Capture the cell that displays the provided text and extract its (x, y) central coordinate. 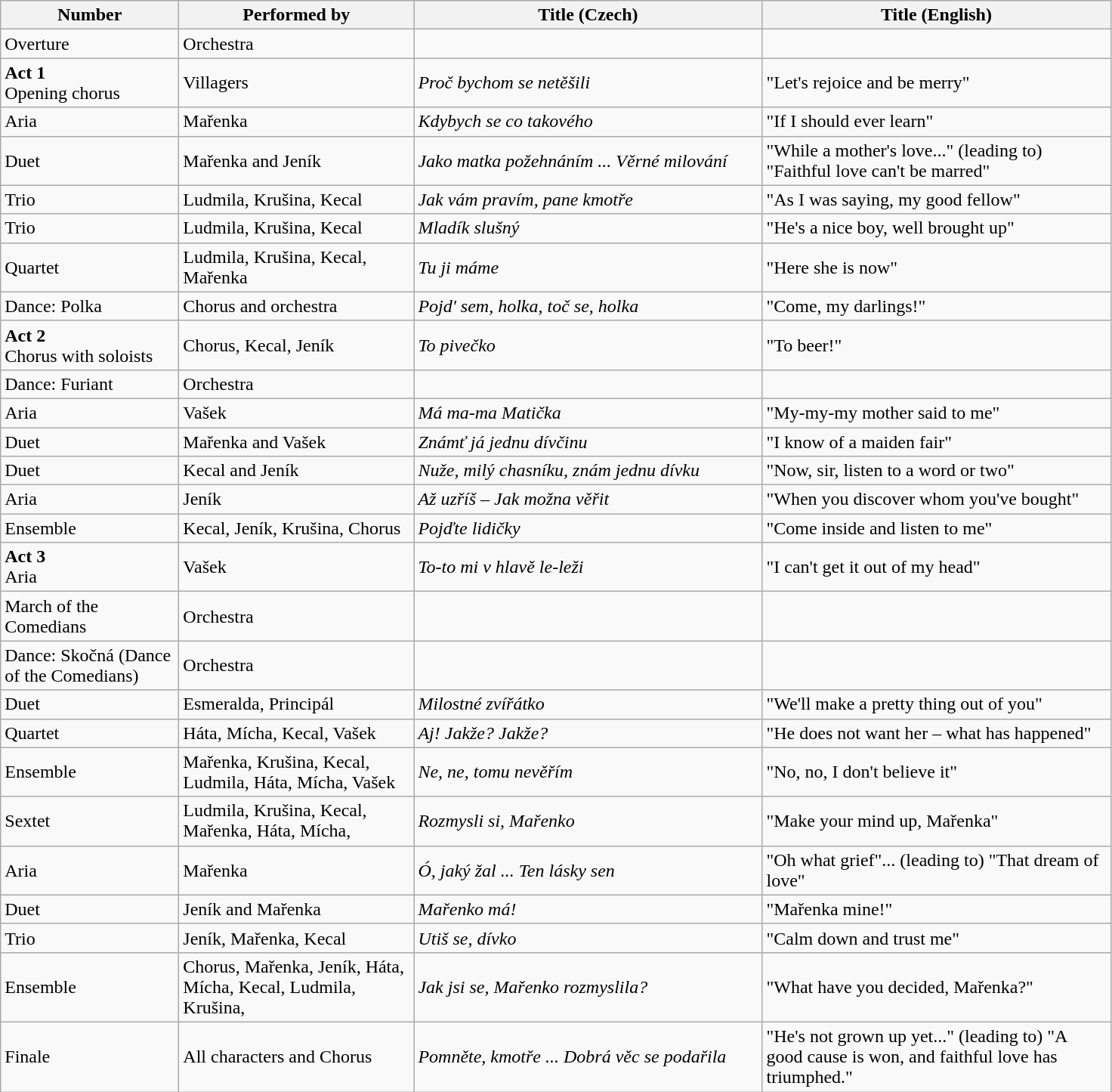
Overture (90, 44)
Aj! Jakže? Jakže? (588, 733)
Má ma-ma Matička (588, 413)
Až uzříš – Jak možna věřit (588, 500)
"Mařenka mine!" (937, 909)
Dance: Skočná (Dance of the Comedians) (90, 665)
Ne, ne, tomu nevěřím (588, 772)
"I can't get it out of my head" (937, 567)
Tu ji máme (588, 268)
Chorus and orchestra (296, 306)
Esmeralda, Principál (296, 704)
Jeník, Mařenka, Kecal (296, 938)
To pivečko (588, 345)
"Come inside and listen to me" (937, 528)
Jak jsi se, Mařenko rozmyslila? (588, 987)
"Here she is now" (937, 268)
"He's not grown up yet..." (leading to) "A good cause is won, and faithful love has triumphed." (937, 1056)
Pojd' sem, holka, toč se, holka (588, 306)
"As I was saying, my good fellow" (937, 200)
Finale (90, 1056)
Act 3Aria (90, 567)
"My-my-my mother said to me" (937, 413)
Mařenka and Jeník (296, 160)
Title (Czech) (588, 15)
"Come, my darlings!" (937, 306)
Chorus, Mařenka, Jeník, Háta, Mícha, Kecal, Ludmila, Krušina, (296, 987)
Chorus, Kecal, Jeník (296, 345)
Milostné zvířátko (588, 704)
Ludmila, Krušina, Kecal, Mařenka, Háta, Mícha, (296, 821)
"He does not want her – what has happened" (937, 733)
"Oh what grief"... (leading to) "That dream of love" (937, 871)
Utiš se, dívko (588, 938)
"Calm down and trust me" (937, 938)
All characters and Chorus (296, 1056)
Sextet (90, 821)
"Let's rejoice and be merry" (937, 83)
"To beer!" (937, 345)
Dance: Polka (90, 306)
Kdybych se co takového (588, 122)
"Make your mind up, Mařenka" (937, 821)
"Now, sir, listen to a word or two" (937, 471)
Háta, Mícha, Kecal, Vašek (296, 733)
To-to mi v hlavě le-leži (588, 567)
"If I should ever learn" (937, 122)
Ó, jaký žal ... Ten lásky sen (588, 871)
Proč bychom se netěšili (588, 83)
Mařenka and Vašek (296, 442)
Pomněte, kmotře ... Dobrá věc se podařila (588, 1056)
Act 2Chorus with soloists (90, 345)
Jeník (296, 500)
Jako matka požehnáním ... Věrné milování (588, 160)
"No, no, I don't believe it" (937, 772)
Mladík slušný (588, 228)
Villagers (296, 83)
Rozmysli si, Mařenko (588, 821)
"He's a nice boy, well brought up" (937, 228)
Kecal, Jeník, Krušina, Chorus (296, 528)
Kecal and Jeník (296, 471)
Performed by (296, 15)
Ludmila, Krušina, Kecal, Mařenka (296, 268)
Mařenka, Krušina, Kecal, Ludmila, Háta, Mícha, Vašek (296, 772)
Act 1Opening chorus (90, 83)
Dance: Furiant (90, 384)
"While a mother's love..." (leading to) "Faithful love can't be marred" (937, 160)
Pojďte lidičky (588, 528)
"When you discover whom you've bought" (937, 500)
Nuže, milý chasníku, znám jednu dívku (588, 471)
March of the Comedians (90, 617)
Jeník and Mařenka (296, 909)
Jak vám pravím, pane kmotře (588, 200)
Mařenko má! (588, 909)
"What have you decided, Mařenka?" (937, 987)
Title (English) (937, 15)
Number (90, 15)
"We'll make a pretty thing out of you" (937, 704)
"I know of a maiden fair" (937, 442)
Známť já jednu dívčinu (588, 442)
